Determine the (X, Y) coordinate at the center of the cell enclosing the given text.  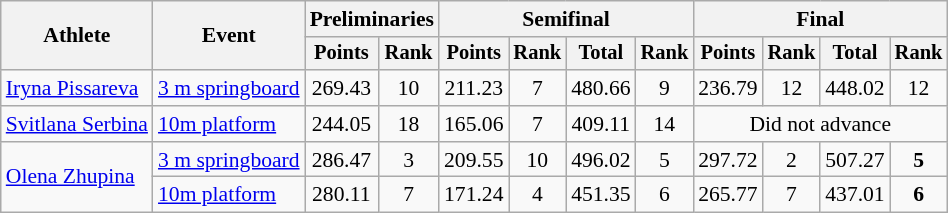
297.72 (728, 160)
Did not advance (820, 124)
269.43 (342, 88)
280.11 (342, 195)
236.79 (728, 88)
286.47 (342, 160)
Semifinal (566, 19)
165.06 (474, 124)
211.23 (474, 88)
244.05 (342, 124)
2 (792, 160)
18 (408, 124)
209.55 (474, 160)
4 (537, 195)
Iryna Pissareva (77, 88)
Preliminaries (372, 19)
Olena Zhupina (77, 178)
265.77 (728, 195)
451.35 (600, 195)
9 (665, 88)
437.01 (854, 195)
14 (665, 124)
Athlete (77, 36)
Final (820, 19)
Event (229, 36)
480.66 (600, 88)
448.02 (854, 88)
409.11 (600, 124)
496.02 (600, 160)
507.27 (854, 160)
171.24 (474, 195)
3 (408, 160)
Svitlana Serbina (77, 124)
